Pinpoint the cell where the given text exists, returning its [X, Y] midpoint coordinate. 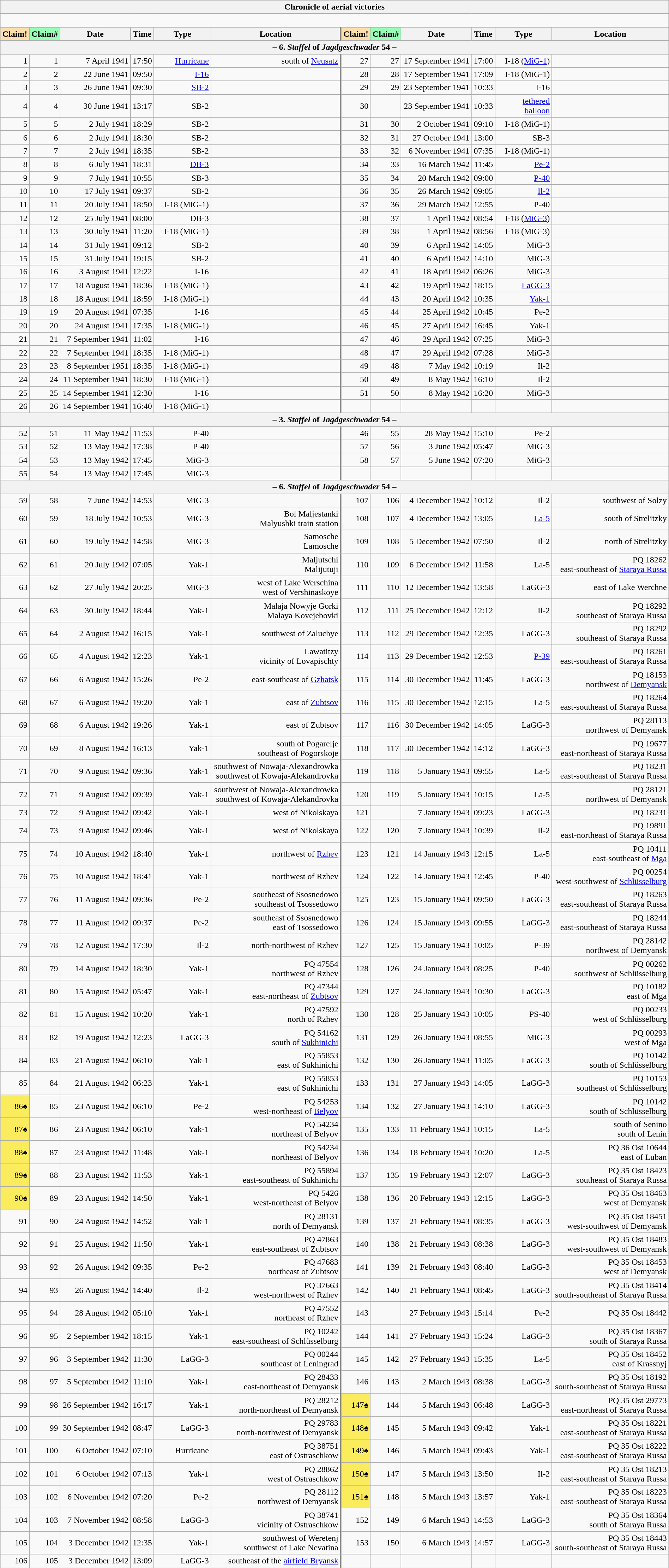
13:09 [142, 1561]
PQ 35 Ost 18364 south of Staraya Russa [610, 1520]
08:40 [483, 1267]
10:53 [142, 518]
PQ 54253 west-northeast of Belyov [276, 1107]
19:20 [142, 703]
south of Pogareljesoutheast of Pogorskoje [276, 749]
PQ 35 Ost 29773 east-northeast of Staraya Russa [610, 1405]
– 3. Staffel of Jagdgeschwader 54 – [334, 420]
south of Strelitzky [610, 518]
26 March 1942 [436, 191]
08:56 [483, 232]
20:25 [142, 588]
15:26 [142, 679]
11 February 1943 [436, 1129]
PQ 47592north of Rzhev [276, 1014]
PQ 28862 west of Ostraschkow [276, 1474]
13:17 [142, 106]
10:55 [142, 178]
16:17 [142, 1405]
09:05 [483, 191]
25 August 1942 [95, 1244]
12:45 [483, 876]
PQ 19891 east-northeast of Staraya Russa [610, 830]
14:58 [142, 542]
18:44 [142, 610]
17 July 1941 [95, 191]
11:30 [142, 1359]
PQ 18231 [610, 812]
08:54 [483, 218]
6 November 1942 [95, 1497]
27 April 1942 [436, 326]
87♠ [15, 1129]
25 January 1943 [436, 1014]
7 June 1942 [95, 500]
16 March 1942 [436, 164]
PQ 35 Ost 18423 southeast of Staraya Russa [610, 1175]
06:48 [483, 1405]
88 [44, 1175]
20 July 1941 [95, 205]
18:41 [142, 876]
PQ 36 Ost 10644 east of Luban [610, 1152]
149 [386, 1520]
86 [44, 1129]
16:10 [483, 379]
07:50 [483, 542]
14:12 [483, 749]
PQ 18264 east-southeast of Staraya Russa [610, 703]
5 September 1942 [95, 1382]
12:30 [142, 393]
17:38 [142, 447]
25 April 1942 [436, 312]
PQ 35 Ost 18442 [610, 1313]
24 August 1941 [95, 326]
PQ 28142 northwest of Demyansk [610, 946]
6 November 1941 [436, 151]
19 August 1942 [95, 1037]
13:00 [483, 137]
12:53 [483, 656]
PQ 29783 north-northwest of Demyansk [276, 1428]
17:30 [142, 946]
PQ 47683 northeast of Zubtsov [276, 1267]
PQ 35 Ost 18453 west of Demyansk [610, 1267]
90♠ [15, 1198]
PQ 10242 east-southeast of Schlüsselburg [276, 1336]
148 [386, 1497]
13:57 [483, 1497]
19 July 1942 [95, 542]
27 July 1942 [95, 588]
30 July 1942 [95, 610]
PQ 54162 south of Sukhinichi [276, 1037]
09:10 [483, 124]
18 April 1942 [436, 272]
08:35 [483, 1221]
south of Neusatz [276, 61]
7 November 1942 [95, 1520]
09:46 [142, 830]
10:45 [483, 312]
PQ 35 Ost 18483 west-southwest of Demyansk [610, 1244]
west of Lake Werschinawest of Vershinaskoye [276, 588]
PQ 38751 east of Ostraschkow [276, 1451]
southeast of Ssosnedowosoutheast of Tsossedowo [276, 900]
08:25 [483, 968]
tethered balloon [524, 106]
PQ 35 Ost 18222 east-southeast of Staraya Russa [610, 1451]
14:40 [142, 1290]
11 May 1942 [95, 433]
10:12 [483, 500]
07:28 [483, 352]
10:30 [483, 991]
11 September 1941 [95, 379]
18:36 [142, 285]
30 July 1941 [95, 232]
18:50 [142, 205]
19 February 1943 [436, 1175]
09:00 [483, 178]
15:24 [483, 1336]
east of Lake Werchne [610, 588]
17:09 [483, 74]
147 [386, 1474]
17:00 [483, 61]
09:39 [142, 794]
10:39 [483, 830]
29 March 1942 [436, 205]
southeast of the airfield Bryansk [276, 1561]
PQ 10153southeast of Schlüsselburg [610, 1083]
24 August 1942 [95, 1221]
18 February 1943 [436, 1152]
PQ 28131 north of Demyansk [276, 1221]
SamoscheLamosche [276, 542]
5 June 1942 [436, 460]
southeast of Ssosnedowoeast of Tsossedowo [276, 922]
13:05 [483, 518]
08:58 [142, 1520]
southwest of Weretenjsouthwest of Lake Nevatina [276, 1543]
147♠ [356, 1405]
PQ 18262 east-southeast of Staraya Russa [610, 564]
PS-40 [524, 1014]
88♠ [15, 1152]
11:02 [142, 339]
150♠ [356, 1474]
150 [386, 1543]
PQ 47863 east-southeast of Zubtsov [276, 1244]
east-southeast of Gzhatsk [276, 679]
8 September 1951 [95, 366]
87 [44, 1152]
09:35 [142, 1267]
Lawatitzyvicinity of Lovapischty [276, 656]
3 June 1942 [436, 447]
18:40 [142, 854]
12:22 [142, 272]
15:10 [483, 433]
17:50 [142, 61]
PQ 00244 southeast of Leningrad [276, 1359]
12:55 [483, 205]
6 July 1941 [95, 164]
11:20 [142, 232]
4 August 1942 [95, 656]
18:29 [142, 124]
07:10 [142, 1451]
PQ 28121 northwest of Demyansk [610, 794]
26 June 1941 [95, 88]
56 [386, 447]
25 December 1942 [436, 610]
20 July 1942 [95, 564]
PQ 00262 southwest of Schlüsselburg [610, 968]
3 August 1941 [95, 272]
PQ 47344 east-northeast of Zubtsov [276, 991]
southwest of Solzy [610, 500]
13:58 [483, 588]
PQ 18231 east-southeast of Staraya Russa [610, 771]
PQ 00233 west of Schlüsselburg [610, 1014]
PQ 35 Ost 18221 east-southeast of Staraya Russa [610, 1428]
MaljutschiMalijutuji [276, 564]
05:10 [142, 1313]
20 March 1942 [436, 178]
PQ 28212 north-northeast of Demyansk [276, 1405]
30 June 1941 [95, 106]
20 February 1943 [436, 1198]
06:23 [142, 1083]
16:13 [142, 749]
07:05 [142, 564]
18:31 [142, 164]
19 April 1942 [436, 285]
15:35 [483, 1359]
PQ 35 Ost 18443 south-southeast of Staraya Russa [610, 1543]
PQ 35 Ost 18451 west-southwest of Demyansk [610, 1221]
14:57 [483, 1543]
PQ 18263 east-southeast of Staraya Russa [610, 900]
PQ 28113 northwest of Demyansk [610, 725]
15:14 [483, 1313]
7 April 1941 [95, 61]
16:20 [483, 393]
PQ 35 Ost 18213 east-southeast of Staraya Russa [610, 1474]
Bol MaljestankiMalyushki train station [276, 518]
28 May 1942 [436, 433]
PQ 35 Ost 18414 south-southeast of Staraya Russa [610, 1290]
PQ 00293 west of Mga [610, 1037]
19:26 [142, 725]
2 March 1943 [436, 1382]
16:15 [142, 633]
PQ 38741vicinity of Ostraschkow [276, 1520]
10:35 [483, 299]
20 April 1942 [436, 299]
PQ 00254 west-southwest of Schlüsselburg [610, 876]
16:45 [483, 326]
08:55 [483, 1037]
PQ 19677 east-northeast of Staraya Russa [610, 749]
148♠ [356, 1428]
south of Seninosouth of Lenin [610, 1129]
north-northwest of Rzhev [276, 946]
09:23 [483, 812]
07:25 [483, 339]
12 August 1942 [95, 946]
16:40 [142, 406]
PQ 18244 east-southeast of Staraya Russa [610, 922]
28 August 1942 [95, 1313]
PQ 35 Ost 18452 east of Krassnyj [610, 1359]
PQ 28433 east-northeast of Demyansk [276, 1382]
PQ 55894 east-southeast of Sukhinichi [276, 1175]
153 [356, 1543]
11:48 [142, 1152]
149♠ [356, 1451]
08:47 [142, 1428]
southwest of Zaluchye [276, 633]
3 September 1942 [95, 1359]
PQ 47554 northwest of Rzhev [276, 968]
09:43 [483, 1451]
19:15 [142, 258]
12 December 1942 [436, 588]
11:50 [142, 1244]
14:50 [142, 1198]
PQ 10182east of Mga [610, 991]
2 August 1942 [95, 633]
PQ 35 Ost 18367 south of Staraya Russa [610, 1336]
08:00 [142, 218]
27 October 1941 [436, 137]
8 August 1942 [95, 749]
22 June 1941 [95, 74]
09:30 [142, 88]
6 December 1942 [436, 564]
11:05 [483, 1061]
Malaja Nowyje GorkiMalaya Kovejebovki [276, 610]
PQ 18261 east-southeast of Staraya Russa [610, 656]
14 August 1942 [95, 968]
Chronicle of aerial victories [334, 7]
17:35 [142, 326]
10:19 [483, 366]
14:52 [142, 1221]
5 December 1942 [436, 542]
11:58 [483, 564]
90 [44, 1221]
2 September 1942 [95, 1336]
12:12 [483, 610]
20 August 1941 [95, 312]
PQ 37663 west-northwest of Rzhev [276, 1290]
25 July 1941 [95, 218]
26 September 1942 [95, 1405]
152 [356, 1520]
7 May 1942 [436, 366]
PQ 35 Ost 18223 east-southeast of Staraya Russa [610, 1497]
89♠ [15, 1175]
north of Strelitzky [610, 542]
08:45 [483, 1290]
18 July 1942 [95, 518]
PQ 35 Ost 18463 west of Demyansk [610, 1198]
PQ 5426 west-northeast of Belyov [276, 1198]
30 September 1942 [95, 1428]
07:13 [142, 1474]
PQ 47552 northeast of Rzhev [276, 1313]
11:10 [142, 1382]
18:59 [142, 299]
86♠ [15, 1107]
PQ 35 Ost 18192 south-southeast of Staraya Russa [610, 1382]
09:12 [142, 245]
89 [44, 1198]
12:07 [483, 1175]
2 October 1941 [436, 124]
06:26 [483, 272]
13:50 [483, 1474]
PQ 10411 east-southeast of Mga [610, 854]
PQ 18153 northwest of Demyansk [610, 679]
PQ 28112 northwest of Demyansk [276, 1497]
151♠ [356, 1497]
7 July 1941 [95, 178]
